Scan for the cell matching the given text and deliver its (x, y) coordinate at center. 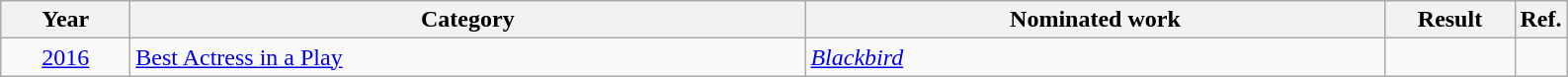
Best Actress in a Play (468, 57)
2016 (65, 57)
Nominated work (1095, 20)
Result (1450, 20)
Blackbird (1095, 57)
Ref. (1541, 20)
Category (468, 20)
Year (65, 20)
